Extract the (x, y) coordinate from the center of the cell holding the provided text.  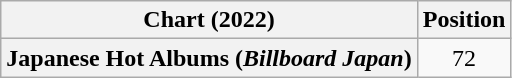
Japanese Hot Albums (Billboard Japan) (209, 58)
Position (464, 20)
72 (464, 58)
Chart (2022) (209, 20)
